Locate the cell with the specified text and output its (x, y) center coordinate. 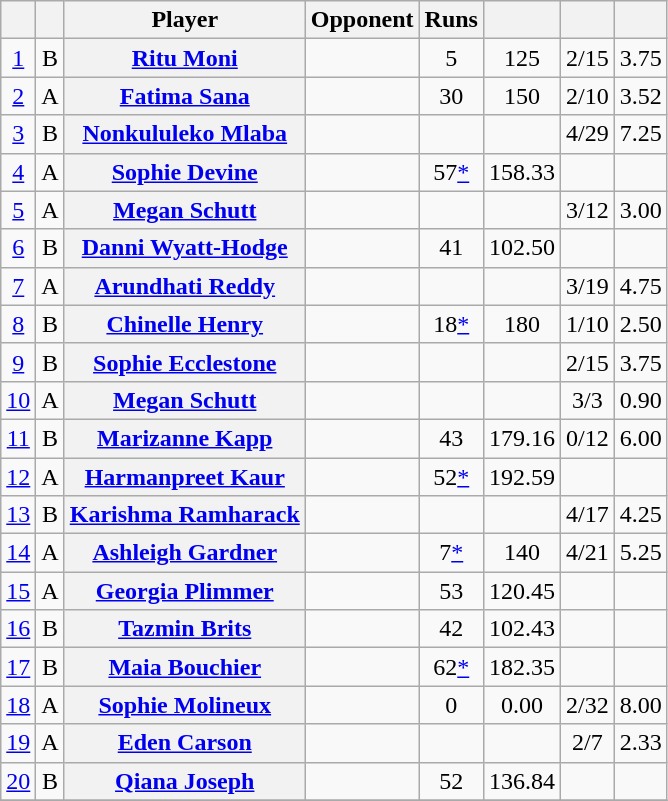
15 (18, 591)
0.00 (522, 705)
20 (18, 781)
Sophie Devine (184, 172)
0 (451, 705)
11 (18, 438)
180 (522, 324)
30 (451, 96)
Harmanpreet Kaur (184, 477)
Runs (451, 20)
Fatima Sana (184, 96)
4/21 (588, 553)
17 (18, 667)
1/10 (588, 324)
43 (451, 438)
150 (522, 96)
140 (522, 553)
Chinelle Henry (184, 324)
3/3 (588, 400)
Eden Carson (184, 743)
Tazmin Brits (184, 629)
3/19 (588, 286)
41 (451, 248)
3 (18, 134)
158.33 (522, 172)
Georgia Plimmer (184, 591)
Karishma Ramharack (184, 515)
Qiana Joseph (184, 781)
Nonkululeko Mlaba (184, 134)
57* (451, 172)
Arundhati Reddy (184, 286)
52* (451, 477)
2 (18, 96)
120.45 (522, 591)
0/12 (588, 438)
Danni Wyatt-Hodge (184, 248)
7* (451, 553)
179.16 (522, 438)
Sophie Molineux (184, 705)
Ashleigh Gardner (184, 553)
18 (18, 705)
102.50 (522, 248)
9 (18, 362)
102.43 (522, 629)
3/12 (588, 210)
52 (451, 781)
182.35 (522, 667)
8.00 (640, 705)
16 (18, 629)
12 (18, 477)
13 (18, 515)
6 (18, 248)
53 (451, 591)
14 (18, 553)
18* (451, 324)
3.52 (640, 96)
4 (18, 172)
6.00 (640, 438)
4.25 (640, 515)
Marizanne Kapp (184, 438)
192.59 (522, 477)
Opponent (362, 20)
Player (184, 20)
0.90 (640, 400)
2/10 (588, 96)
2.50 (640, 324)
42 (451, 629)
125 (522, 58)
4.75 (640, 286)
8 (18, 324)
2/7 (588, 743)
2.33 (640, 743)
10 (18, 400)
7.25 (640, 134)
1 (18, 58)
4/29 (588, 134)
136.84 (522, 781)
62* (451, 667)
7 (18, 286)
Sophie Ecclestone (184, 362)
19 (18, 743)
5.25 (640, 553)
2/32 (588, 705)
Maia Bouchier (184, 667)
4/17 (588, 515)
Ritu Moni (184, 58)
3.00 (640, 210)
